Return [x, y] of the center of cell containing provided text 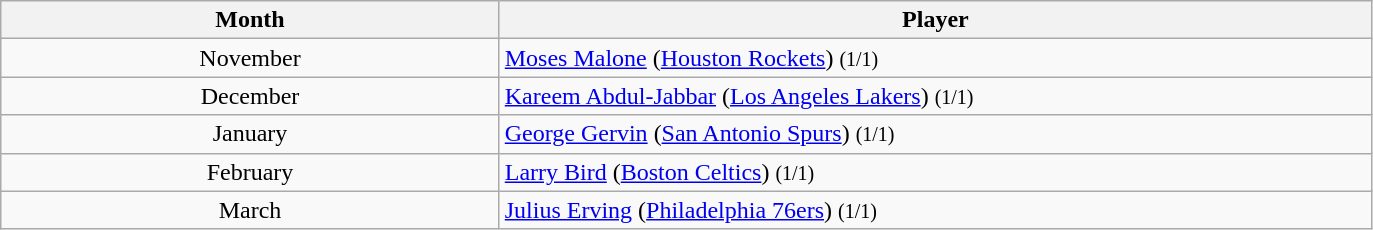
Player [935, 20]
March [250, 210]
Larry Bird (Boston Celtics) (1/1) [935, 172]
Month [250, 20]
February [250, 172]
Kareem Abdul-Jabbar (Los Angeles Lakers) (1/1) [935, 96]
December [250, 96]
Moses Malone (Houston Rockets) (1/1) [935, 58]
Julius Erving (Philadelphia 76ers) (1/1) [935, 210]
George Gervin (San Antonio Spurs) (1/1) [935, 134]
November [250, 58]
January [250, 134]
